For the text-containing cell, return its midpoint in [x, y] coordinate format. 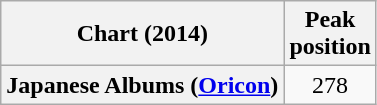
278 [330, 85]
Peak position [330, 34]
Chart (2014) [142, 34]
Japanese Albums (Oricon) [142, 85]
